Find where the given text appears and provide that cell's center as (x, y) coordinate. 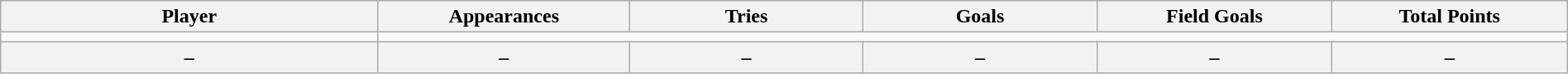
Tries (746, 17)
Goals (979, 17)
Appearances (504, 17)
Field Goals (1214, 17)
Player (189, 17)
Total Points (1449, 17)
